Detect which cell encompasses the target text, then output its (x, y) center coordinate. 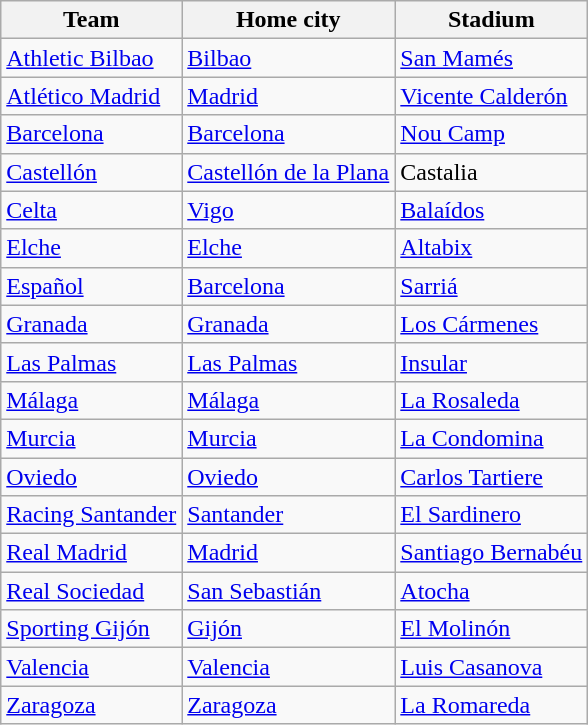
Santander (288, 515)
Castellón de la Plana (288, 172)
Team (92, 20)
Racing Santander (92, 515)
Santiago Bernabéu (492, 553)
Celta (92, 210)
Atlético Madrid (92, 96)
Sarriá (492, 286)
Insular (492, 362)
El Molinón (492, 629)
Castalia (492, 172)
La Condomina (492, 438)
Real Madrid (92, 553)
Balaídos (492, 210)
Vicente Calderón (492, 96)
Gijón (288, 629)
La Rosaleda (492, 400)
Luis Casanova (492, 667)
Sporting Gijón (92, 629)
Athletic Bilbao (92, 58)
Los Cármenes (492, 324)
Stadium (492, 20)
Español (92, 286)
Home city (288, 20)
Vigo (288, 210)
El Sardinero (492, 515)
Bilbao (288, 58)
San Sebastián (288, 591)
Altabix (492, 248)
Atocha (492, 591)
Castellón (92, 172)
Nou Camp (492, 134)
Real Sociedad (92, 591)
San Mamés (492, 58)
La Romareda (492, 705)
Carlos Tartiere (492, 477)
